Identify which cell holds the provided text, then report its [x, y] central coordinate. 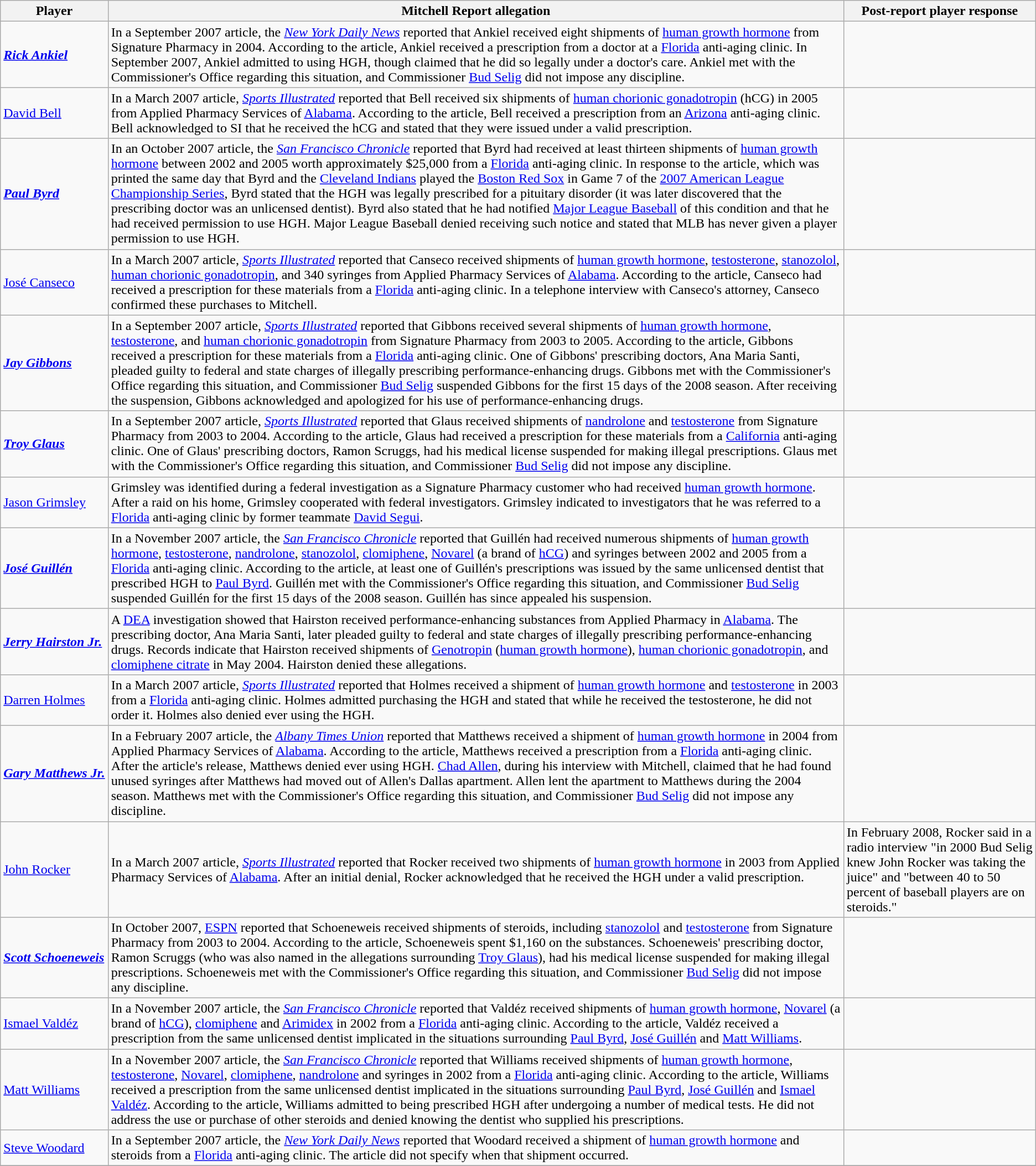
Darren Holmes [54, 700]
Jay Gibbons [54, 363]
Steve Woodard [54, 1148]
Jason Grimsley [54, 502]
Paul Byrd [54, 194]
John Rocker [54, 869]
Matt Williams [54, 1090]
Ismael Valdéz [54, 1024]
Jerry Hairston Jr. [54, 641]
José Canseco [54, 282]
Troy Glaus [54, 444]
Post-report player response [940, 11]
Scott Schoeneweis [54, 958]
José Guillén [54, 568]
Rick Ankiel [54, 54]
Mitchell Report allegation [476, 11]
Gary Matthews Jr. [54, 773]
David Bell [54, 113]
Player [54, 11]
